Provide the [x, y] coordinate of the cell's center where the given text is located.  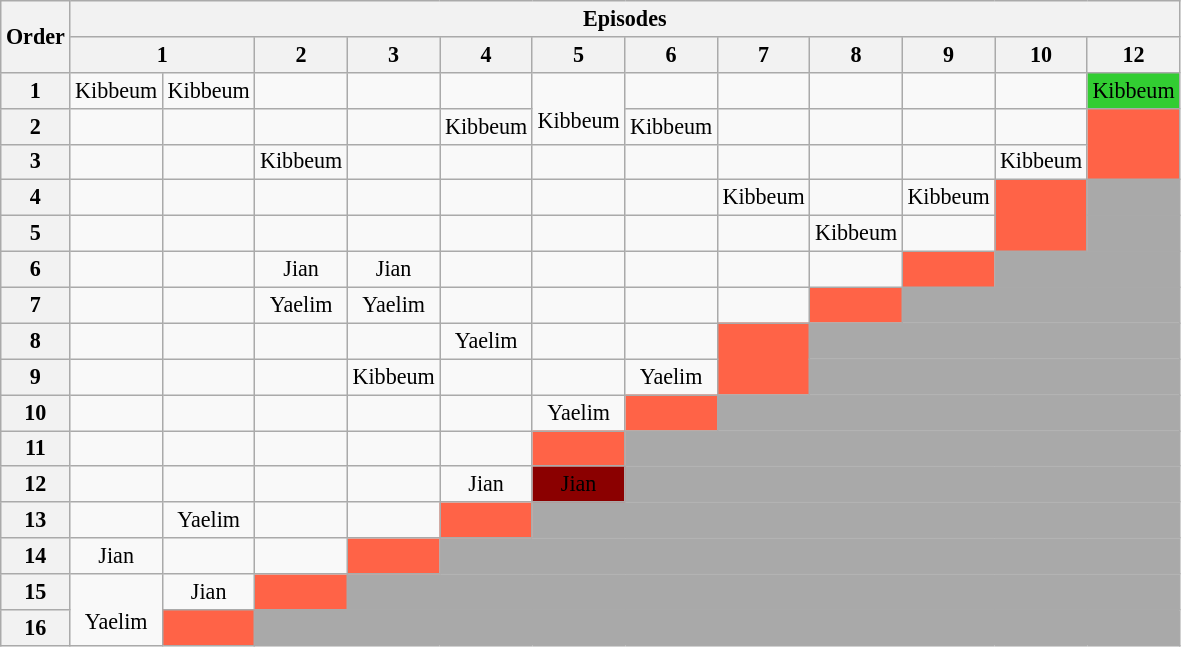
Order [36, 36]
15 [36, 591]
13 [36, 520]
11 [36, 448]
Episodes [625, 18]
14 [36, 556]
16 [36, 627]
